Return (X, Y) of the center of cell containing provided text 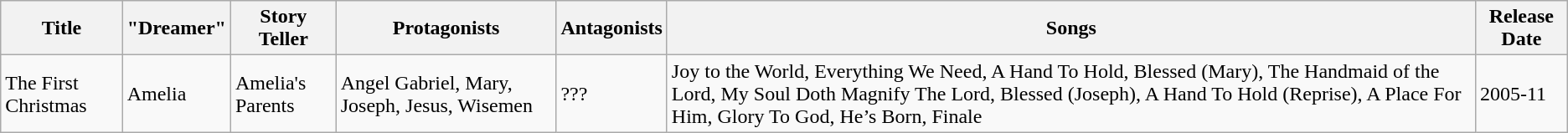
The First Christmas (62, 94)
Protagonists (446, 28)
Title (62, 28)
Songs (1070, 28)
"Dreamer" (176, 28)
Release Date (1521, 28)
Antagonists (611, 28)
??? (611, 94)
Story Teller (283, 28)
2005-11 (1521, 94)
Angel Gabriel, Mary, Joseph, Jesus, Wisemen (446, 94)
Amelia (176, 94)
Amelia's Parents (283, 94)
